For the text-containing cell, return its midpoint in (x, y) coordinate format. 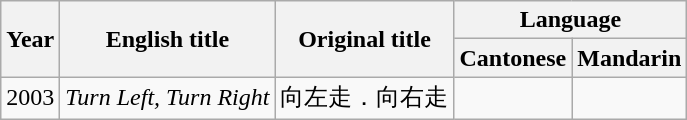
Mandarin (630, 58)
Original title (364, 39)
Cantonese (513, 58)
2003 (30, 98)
Year (30, 39)
向左走．向右走 (364, 98)
English title (168, 39)
Language (570, 20)
Turn Left, Turn Right (168, 98)
